Find where the given text appears and provide that cell's center as [X, Y] coordinate. 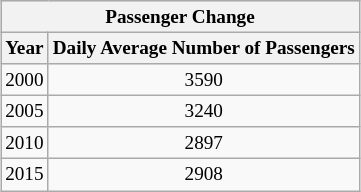
3240 [204, 111]
2005 [25, 111]
2015 [25, 175]
3590 [204, 80]
2908 [204, 175]
2897 [204, 143]
Daily Average Number of Passengers [204, 48]
2010 [25, 143]
Passenger Change [180, 17]
Year [25, 48]
2000 [25, 80]
